Output the (x, y) coordinate of the center of the cell containing the given text.  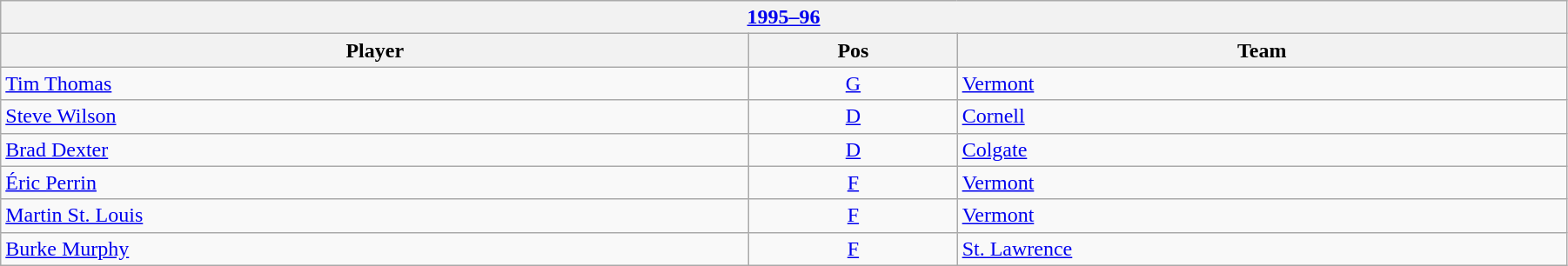
Colgate (1262, 150)
Pos (853, 50)
Player (375, 50)
Martin St. Louis (375, 216)
Team (1262, 50)
1995–96 (784, 17)
Tim Thomas (375, 83)
Steve Wilson (375, 116)
Burke Murphy (375, 249)
Cornell (1262, 116)
St. Lawrence (1262, 249)
Éric Perrin (375, 183)
G (853, 83)
Brad Dexter (375, 150)
